Search for the cell housing the specified text and yield its [x, y] center coordinate. 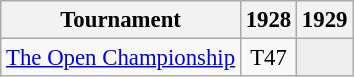
Tournament [121, 20]
1929 [325, 20]
T47 [268, 58]
1928 [268, 20]
The Open Championship [121, 58]
